Return [X, Y] of the center of cell containing provided text 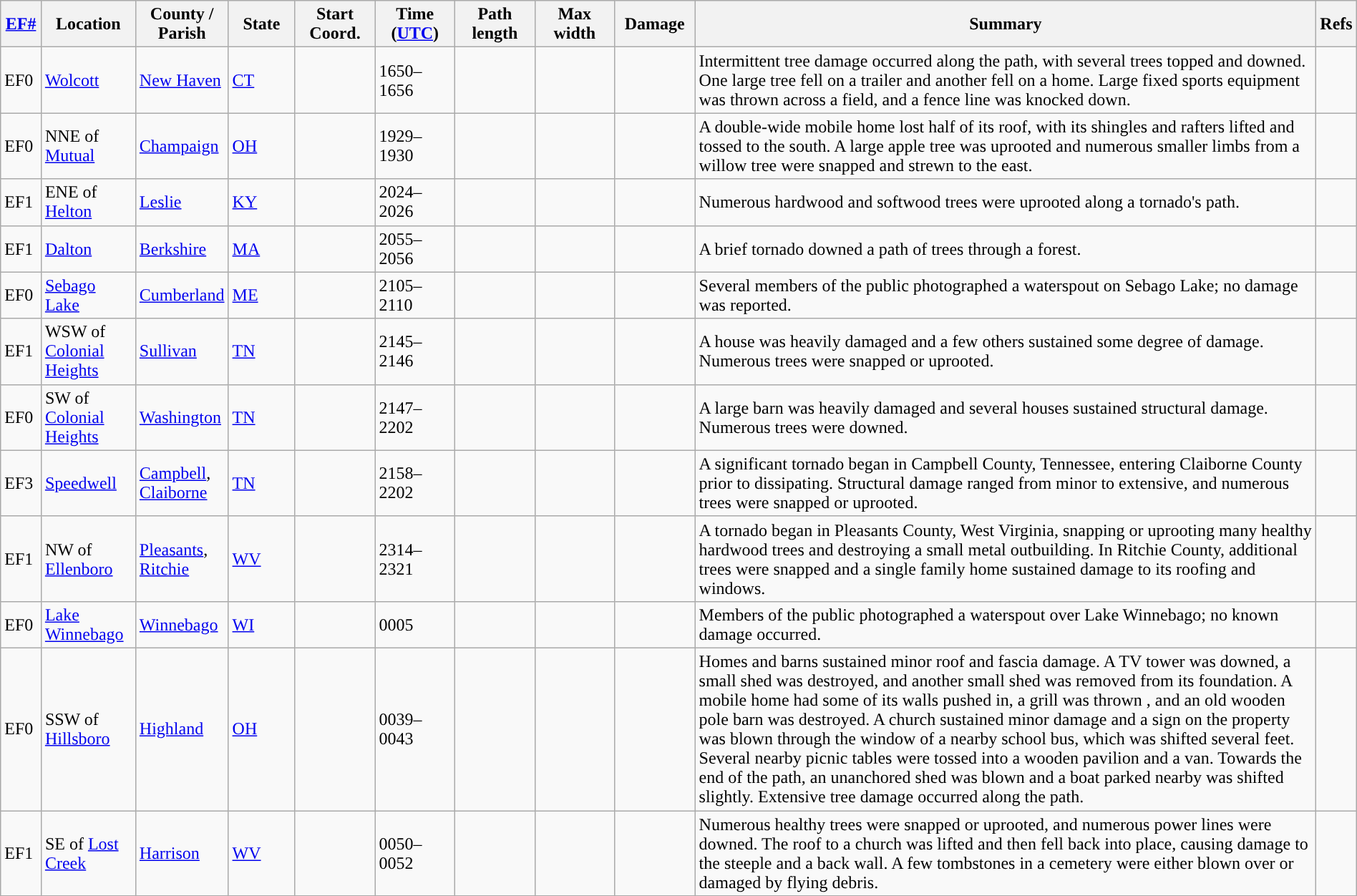
2105–2110 [415, 295]
NW of Ellenboro [88, 558]
Sebago Lake [88, 295]
Pleasants, Ritchie [182, 558]
Time (UTC) [415, 24]
1650–1656 [415, 80]
0005 [415, 624]
Members of the public photographed a waterspout over Lake Winnebago; no known damage occurred. [1006, 624]
Path length [495, 24]
Wolcott [88, 80]
Several members of the public photographed a waterspout on Sebago Lake; no damage was reported. [1006, 295]
Campbell, Claiborne [182, 483]
County / Parish [182, 24]
Lake Winnebago [88, 624]
SW of Colonial Heights [88, 417]
0039–0043 [415, 729]
Leslie [182, 202]
A large barn was heavily damaged and several houses sustained structural damage. Numerous trees were downed. [1006, 417]
Winnebago [182, 624]
Berkshire [182, 249]
Highland [182, 729]
2147–2202 [415, 417]
KY [262, 202]
WSW of Colonial Heights [88, 351]
Sullivan [182, 351]
A brief tornado downed a path of trees through a forest. [1006, 249]
State [262, 24]
Start Coord. [335, 24]
0050–0052 [415, 853]
Refs [1337, 24]
2158–2202 [415, 483]
Summary [1006, 24]
Cumberland [182, 295]
Max width [574, 24]
CT [262, 80]
Location [88, 24]
EF# [21, 24]
2024–2026 [415, 202]
A house was heavily damaged and a few others sustained some degree of damage. Numerous trees were snapped or uprooted. [1006, 351]
2055–2056 [415, 249]
Speedwell [88, 483]
Harrison [182, 853]
2145–2146 [415, 351]
New Haven [182, 80]
Dalton [88, 249]
EF3 [21, 483]
2314–2321 [415, 558]
1929–1930 [415, 146]
WI [262, 624]
SE of Lost Creek [88, 853]
Damage [654, 24]
Numerous hardwood and softwood trees were uprooted along a tornado's path. [1006, 202]
NNE of Mutual [88, 146]
MA [262, 249]
Champaign [182, 146]
ENE of Helton [88, 202]
ME [262, 295]
Washington [182, 417]
SSW of Hillsboro [88, 729]
